Detect which cell encompasses the target text, then output its (x, y) center coordinate. 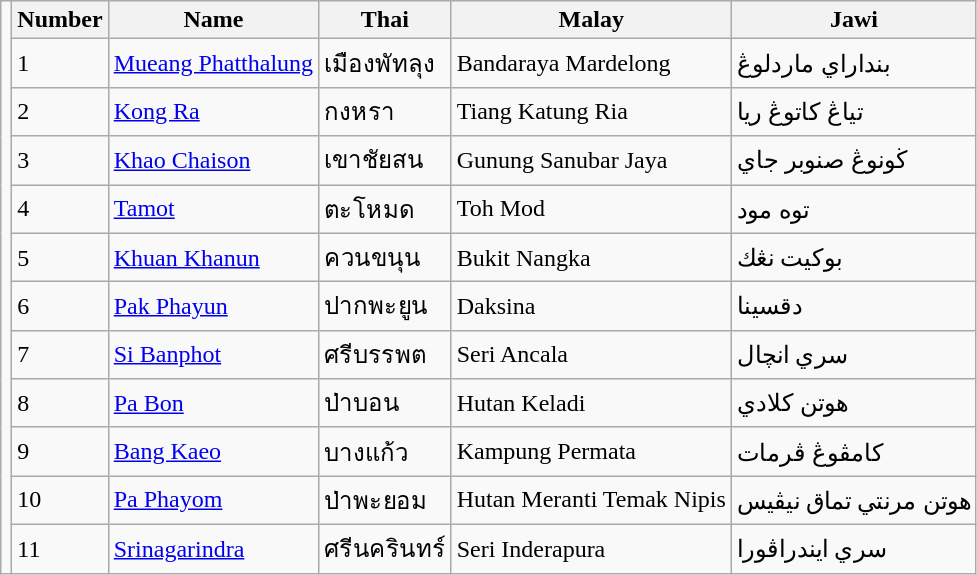
Tamot (213, 208)
دقسينا (854, 306)
ปากพะยูน (386, 306)
10 (60, 500)
Hutan Meranti Temak Nipis (591, 500)
Thai (386, 20)
ป่าพะยอม (386, 500)
سري ايندراڤورا (854, 548)
كامڤوڠ ڤرمات (854, 452)
2 (60, 112)
Khuan Khanun (213, 258)
กงหรา (386, 112)
توه مود (854, 208)
Gunung Sanubar Jaya (591, 160)
Bandaraya Mardelong (591, 64)
Jawi (854, 20)
Mueang Phatthalung (213, 64)
Name (213, 20)
هوتن كلادي (854, 404)
Hutan Keladi (591, 404)
Kampung Permata (591, 452)
Khao Chaison (213, 160)
7 (60, 354)
3 (60, 160)
Kong Ra (213, 112)
6 (60, 306)
Daksina (591, 306)
Srinagarindra (213, 548)
Tiang Katung Ria (591, 112)
8 (60, 404)
هوتن مرنتي تماق نيڤيس (854, 500)
บางแก้ว (386, 452)
11 (60, 548)
Pak Phayun (213, 306)
9 (60, 452)
เขาชัยสน (386, 160)
Pa Bon (213, 404)
بوكيت نڠك (854, 258)
Number (60, 20)
ڬونوڠ صنوبر جاي (854, 160)
سري انچال (854, 354)
Seri Inderapura (591, 548)
ศรีนครินทร์ (386, 548)
1 (60, 64)
Bang Kaeo (213, 452)
Bukit Nangka (591, 258)
تياڠ کاتوڠ ريا (854, 112)
بنداراي ماردلوڠ (854, 64)
ตะโหมด (386, 208)
Pa Phayom (213, 500)
ควนขนุน (386, 258)
Malay (591, 20)
Toh Mod (591, 208)
Si Banphot (213, 354)
ศรีบรรพต (386, 354)
Seri Ancala (591, 354)
4 (60, 208)
ป่าบอน (386, 404)
เมืองพัทลุง (386, 64)
5 (60, 258)
